Extract the (x, y) coordinate from the center of the cell holding the provided text.  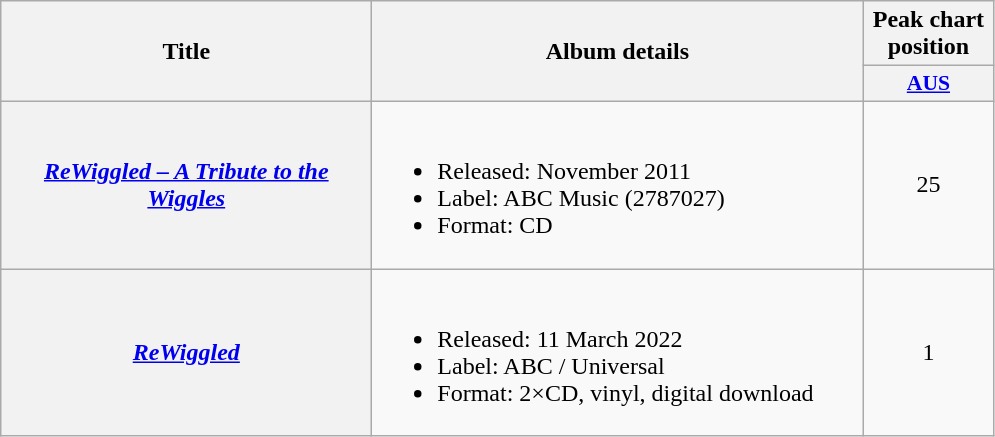
Album details (618, 52)
Released: 11 March 2022Label: ABC / UniversalFormat: 2×CD, vinyl, digital download (618, 352)
1 (928, 352)
Peak chart position (928, 34)
ReWiggled (186, 352)
Title (186, 52)
AUS (928, 84)
ReWiggled – A Tribute to the Wiggles (186, 184)
25 (928, 184)
Released: November 2011Label: ABC Music (2787027)Format: CD (618, 184)
